Scan for the cell matching the given text and deliver its [x, y] coordinate at center. 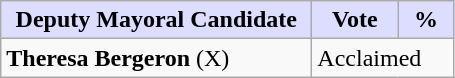
Theresa Bergeron (X) [156, 58]
Acclaimed [383, 58]
% [426, 20]
Deputy Mayoral Candidate [156, 20]
Vote [355, 20]
